Identify which cell holds the provided text, then report its [X, Y] central coordinate. 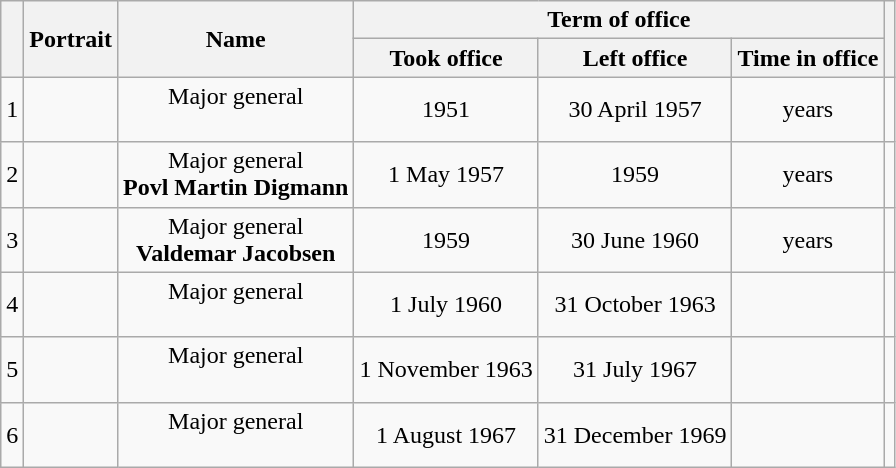
30 June 1960 [635, 240]
30 April 1957 [635, 110]
31 July 1967 [635, 370]
1951 [446, 110]
Major generalValdemar Jacobsen [235, 240]
1 [12, 110]
Major generalPovl Martin Digmann [235, 174]
4 [12, 304]
1 May 1957 [446, 174]
Name [235, 39]
Time in office [808, 58]
Left office [635, 58]
5 [12, 370]
31 December 1969 [635, 434]
3 [12, 240]
1 August 1967 [446, 434]
Portrait [71, 39]
1 July 1960 [446, 304]
2 [12, 174]
6 [12, 434]
Took office [446, 58]
31 October 1963 [635, 304]
1 November 1963 [446, 370]
Term of office [619, 20]
